Search for the cell housing the specified text and yield its [X, Y] center coordinate. 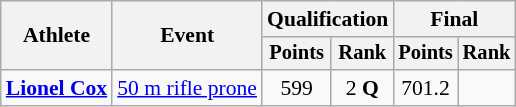
2 Q [362, 88]
701.2 [425, 88]
50 m rifle prone [187, 88]
Athlete [56, 36]
Final [454, 19]
Event [187, 36]
599 [296, 88]
Qualification [328, 19]
Lionel Cox [56, 88]
